Detect which cell encompasses the target text, then output its (x, y) center coordinate. 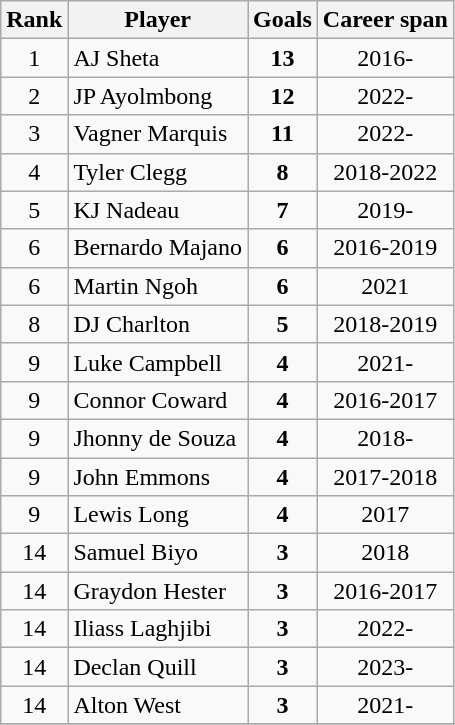
Goals (283, 20)
2021 (385, 286)
Declan Quill (158, 667)
DJ Charlton (158, 324)
Iliass Laghjibi (158, 629)
AJ Sheta (158, 58)
JP Ayolmbong (158, 96)
2017-2018 (385, 477)
12 (283, 96)
2017 (385, 515)
Career span (385, 20)
Samuel Biyo (158, 553)
Jhonny de Souza (158, 438)
Luke Campbell (158, 362)
7 (283, 210)
Vagner Marquis (158, 134)
1 (34, 58)
2016-2019 (385, 248)
2018 (385, 553)
2 (34, 96)
John Emmons (158, 477)
Player (158, 20)
Lewis Long (158, 515)
2018- (385, 438)
2019- (385, 210)
Bernardo Majano (158, 248)
Graydon Hester (158, 591)
2016- (385, 58)
Tyler Clegg (158, 172)
2023- (385, 667)
2018-2019 (385, 324)
Rank (34, 20)
Alton West (158, 705)
2018-2022 (385, 172)
13 (283, 58)
11 (283, 134)
KJ Nadeau (158, 210)
Connor Coward (158, 400)
Martin Ngoh (158, 286)
